Output the [x, y] coordinate of the center of the cell containing the given text.  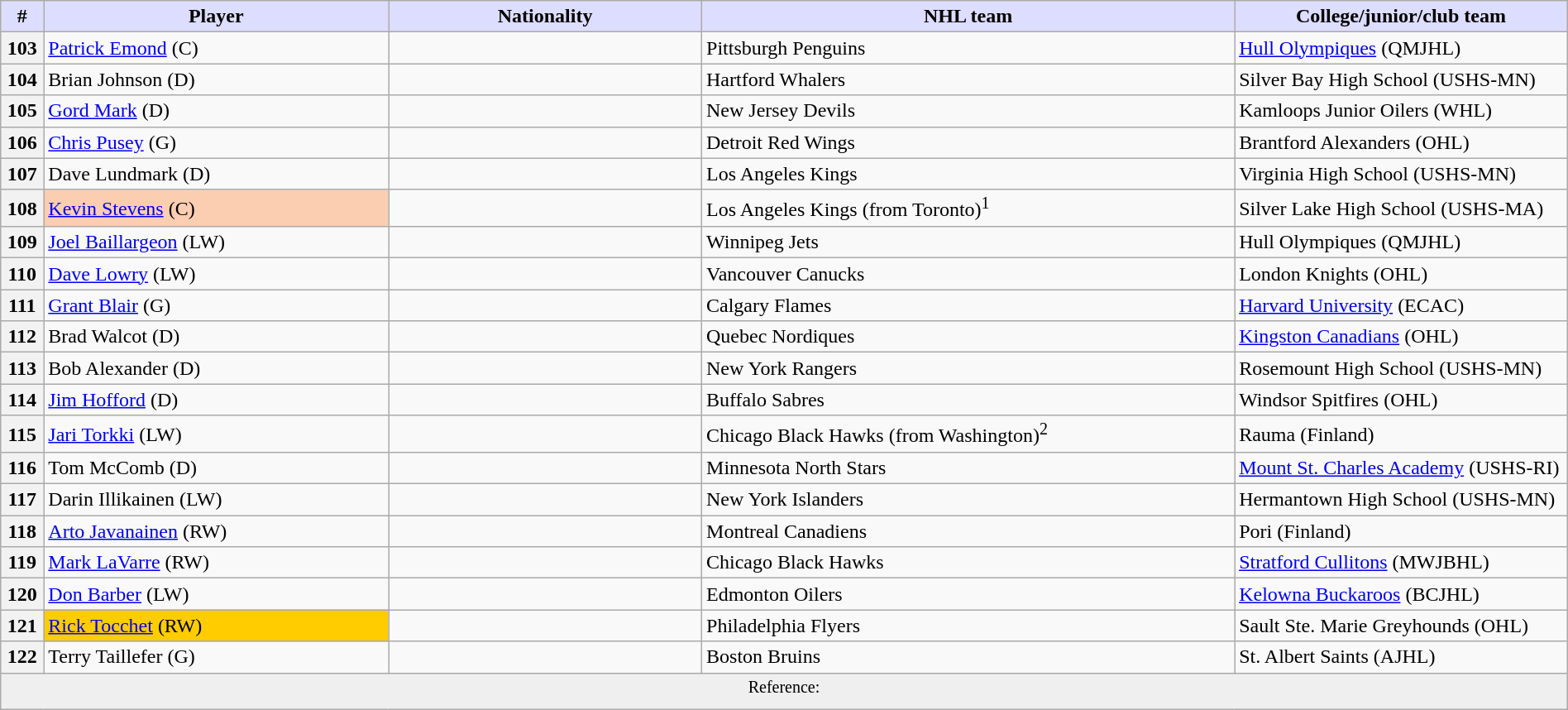
107 [22, 174]
114 [22, 400]
Calgary Flames [968, 305]
Reference: [784, 692]
Player [217, 17]
Chicago Black Hawks [968, 563]
122 [22, 657]
Chris Pusey (G) [217, 142]
Rick Tocchet (RW) [217, 626]
New York Rangers [968, 368]
Stratford Cullitons (MWJBHL) [1401, 563]
112 [22, 337]
Pori (Finland) [1401, 531]
Brantford Alexanders (OHL) [1401, 142]
Kelowna Buckaroos (BCJHL) [1401, 594]
Terry Taillefer (G) [217, 657]
116 [22, 468]
Tom McComb (D) [217, 468]
# [22, 17]
Don Barber (LW) [217, 594]
Jim Hofford (D) [217, 400]
London Knights (OHL) [1401, 274]
Bob Alexander (D) [217, 368]
Dave Lundmark (D) [217, 174]
115 [22, 434]
Kingston Canadians (OHL) [1401, 337]
Jari Torkki (LW) [217, 434]
Winnipeg Jets [968, 242]
117 [22, 500]
109 [22, 242]
Philadelphia Flyers [968, 626]
Harvard University (ECAC) [1401, 305]
120 [22, 594]
Patrick Emond (C) [217, 48]
Vancouver Canucks [968, 274]
Gord Mark (D) [217, 111]
Silver Lake High School (USHS-MA) [1401, 209]
Rauma (Finland) [1401, 434]
New Jersey Devils [968, 111]
St. Albert Saints (AJHL) [1401, 657]
Mark LaVarre (RW) [217, 563]
Hartford Whalers [968, 79]
Boston Bruins [968, 657]
Los Angeles Kings (from Toronto)1 [968, 209]
118 [22, 531]
Montreal Canadiens [968, 531]
121 [22, 626]
Virginia High School (USHS-MN) [1401, 174]
College/junior/club team [1401, 17]
111 [22, 305]
110 [22, 274]
Joel Baillargeon (LW) [217, 242]
Edmonton Oilers [968, 594]
NHL team [968, 17]
Arto Javanainen (RW) [217, 531]
Windsor Spitfires (OHL) [1401, 400]
Rosemount High School (USHS-MN) [1401, 368]
Minnesota North Stars [968, 468]
Los Angeles Kings [968, 174]
106 [22, 142]
108 [22, 209]
Buffalo Sabres [968, 400]
Sault Ste. Marie Greyhounds (OHL) [1401, 626]
Silver Bay High School (USHS-MN) [1401, 79]
Brad Walcot (D) [217, 337]
Chicago Black Hawks (from Washington)2 [968, 434]
Darin Illikainen (LW) [217, 500]
113 [22, 368]
Hermantown High School (USHS-MN) [1401, 500]
Dave Lowry (LW) [217, 274]
Detroit Red Wings [968, 142]
Brian Johnson (D) [217, 79]
104 [22, 79]
Quebec Nordiques [968, 337]
Grant Blair (G) [217, 305]
103 [22, 48]
Nationality [546, 17]
New York Islanders [968, 500]
Mount St. Charles Academy (USHS-RI) [1401, 468]
119 [22, 563]
Pittsburgh Penguins [968, 48]
Kamloops Junior Oilers (WHL) [1401, 111]
Kevin Stevens (C) [217, 209]
105 [22, 111]
